For the text-containing cell, return its midpoint in [x, y] coordinate format. 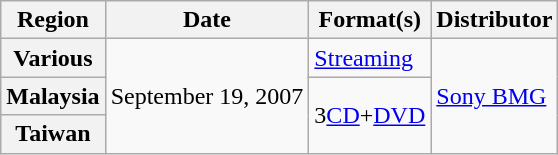
Taiwan [53, 134]
3CD+DVD [370, 115]
Region [53, 20]
Various [53, 58]
Format(s) [370, 20]
Date [207, 20]
Malaysia [53, 96]
Distributor [494, 20]
Sony BMG [494, 96]
Streaming [370, 58]
September 19, 2007 [207, 96]
